Return the (x, y) coordinate for the center point of the cell that contains the specified text.  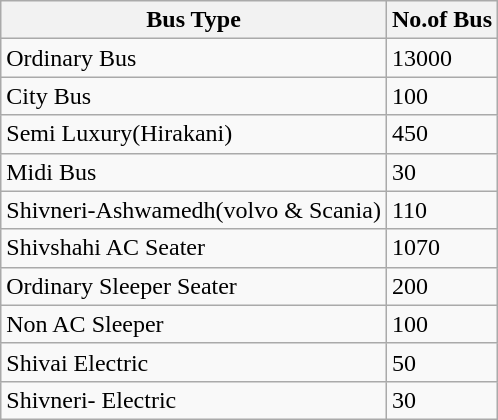
110 (442, 210)
Non AC Sleeper (194, 324)
Ordinary Sleeper Seater (194, 286)
200 (442, 286)
450 (442, 134)
Shivneri-Ashwamedh(volvo & Scania) (194, 210)
Shivneri- Electric (194, 400)
13000 (442, 58)
Shivai Electric (194, 362)
50 (442, 362)
1070 (442, 248)
Midi Bus (194, 172)
Shivshahi AC Seater (194, 248)
Semi Luxury(Hirakani) (194, 134)
Ordinary Bus (194, 58)
City Bus (194, 96)
Bus Type (194, 20)
No.of Bus (442, 20)
